Output the [x, y] coordinate of the center of the cell containing the given text.  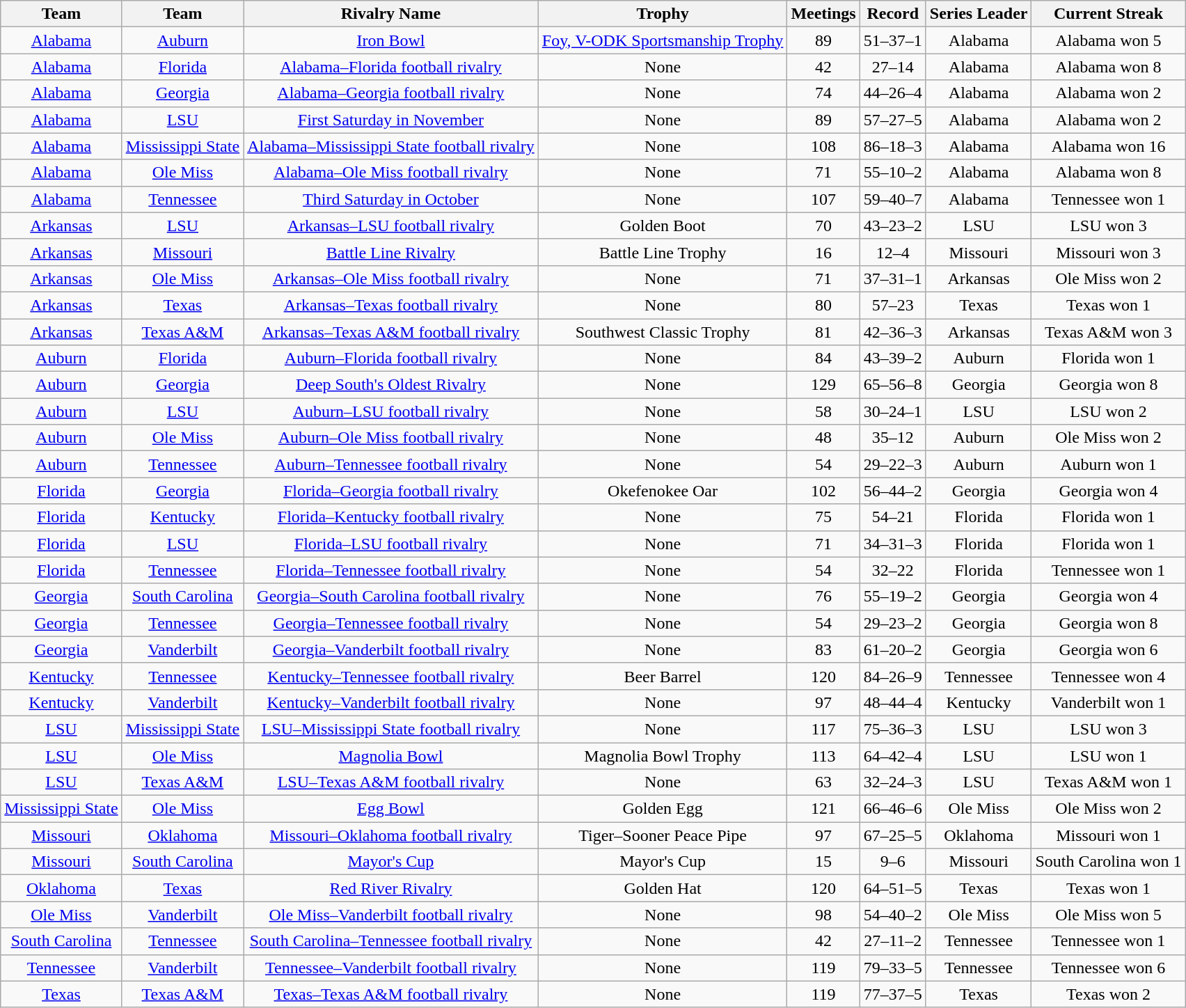
51–37–1 [892, 40]
Auburn–Ole Miss football rivalry [391, 438]
LSU won 2 [1108, 411]
84–26–9 [892, 676]
121 [823, 809]
Alabama–Georgia football rivalry [391, 93]
Georgia–South Carolina football rivalry [391, 597]
42–36–3 [892, 332]
57–27–5 [892, 120]
Golden Hat [663, 888]
83 [823, 649]
Egg Bowl [391, 809]
Georgia–Tennessee football rivalry [391, 623]
84 [823, 359]
64–51–5 [892, 888]
Ole Miss won 5 [1108, 915]
27–11–2 [892, 941]
Auburn–Tennessee football rivalry [391, 464]
Alabama won 16 [1108, 146]
29–22–3 [892, 464]
58 [823, 411]
57–23 [892, 305]
Florida–Tennessee football rivalry [391, 570]
Arkansas–LSU football rivalry [391, 226]
Auburn–Florida football rivalry [391, 359]
80 [823, 305]
98 [823, 915]
Battle Line Rivalry [391, 252]
Georgia won 6 [1108, 649]
59–40–7 [892, 199]
107 [823, 199]
Texas A&M won 3 [1108, 332]
Texas won 2 [1108, 994]
Arkansas–Texas A&M football rivalry [391, 332]
108 [823, 146]
Florida–LSU football rivalry [391, 544]
81 [823, 332]
Missouri–Oklahoma football rivalry [391, 835]
9–6 [892, 862]
Florida–Georgia football rivalry [391, 491]
75 [823, 517]
86–18–3 [892, 146]
77–37–5 [892, 994]
Tennessee–Vanderbilt football rivalry [391, 968]
34–31–3 [892, 544]
Tennessee won 6 [1108, 968]
Auburn–LSU football rivalry [391, 411]
South Carolina–Tennessee football rivalry [391, 941]
102 [823, 491]
54–40–2 [892, 915]
Beer Barrel [663, 676]
75–36–3 [892, 729]
Florida–Kentucky football rivalry [391, 517]
30–24–1 [892, 411]
LSU won 1 [1108, 755]
Alabama–Florida football rivalry [391, 67]
Battle Line Trophy [663, 252]
Rivalry Name [391, 14]
Southwest Classic Trophy [663, 332]
37–31–1 [892, 278]
74 [823, 93]
Kentucky–Tennessee football rivalry [391, 676]
Alabama–Ole Miss football rivalry [391, 173]
Auburn won 1 [1108, 464]
Vanderbilt won 1 [1108, 702]
65–56–8 [892, 385]
56–44–2 [892, 491]
61–20–2 [892, 649]
44–26–4 [892, 93]
First Saturday in November [391, 120]
12–4 [892, 252]
66–46–6 [892, 809]
43–39–2 [892, 359]
Ole Miss–Vanderbilt football rivalry [391, 915]
Series Leader [979, 14]
117 [823, 729]
LSU–Mississippi State football rivalry [391, 729]
South Carolina won 1 [1108, 862]
Tennessee won 4 [1108, 676]
16 [823, 252]
32–22 [892, 570]
55–10–2 [892, 173]
29–23–2 [892, 623]
Tiger–Sooner Peace Pipe [663, 835]
Kentucky–Vanderbilt football rivalry [391, 702]
43–23–2 [892, 226]
79–33–5 [892, 968]
Missouri won 1 [1108, 835]
Alabama–Mississippi State football rivalry [391, 146]
64–42–4 [892, 755]
Magnolia Bowl [391, 755]
76 [823, 597]
Trophy [663, 14]
Texas A&M won 1 [1108, 782]
Golden Boot [663, 226]
Arkansas–Texas football rivalry [391, 305]
113 [823, 755]
129 [823, 385]
54–21 [892, 517]
Deep South's Oldest Rivalry [391, 385]
48–44–4 [892, 702]
Magnolia Bowl Trophy [663, 755]
Texas–Texas A&M football rivalry [391, 994]
27–14 [892, 67]
55–19–2 [892, 597]
LSU–Texas A&M football rivalry [391, 782]
Georgia–Vanderbilt football rivalry [391, 649]
67–25–5 [892, 835]
Missouri won 3 [1108, 252]
Alabama won 5 [1108, 40]
Red River Rivalry [391, 888]
32–24–3 [892, 782]
Iron Bowl [391, 40]
48 [823, 438]
Okefenokee Oar [663, 491]
35–12 [892, 438]
Current Streak [1108, 14]
Foy, V-ODK Sportsmanship Trophy [663, 40]
Arkansas–Ole Miss football rivalry [391, 278]
70 [823, 226]
15 [823, 862]
Record [892, 14]
Third Saturday in October [391, 199]
Golden Egg [663, 809]
Meetings [823, 14]
63 [823, 782]
